For the text-containing cell, return its midpoint in [x, y] coordinate format. 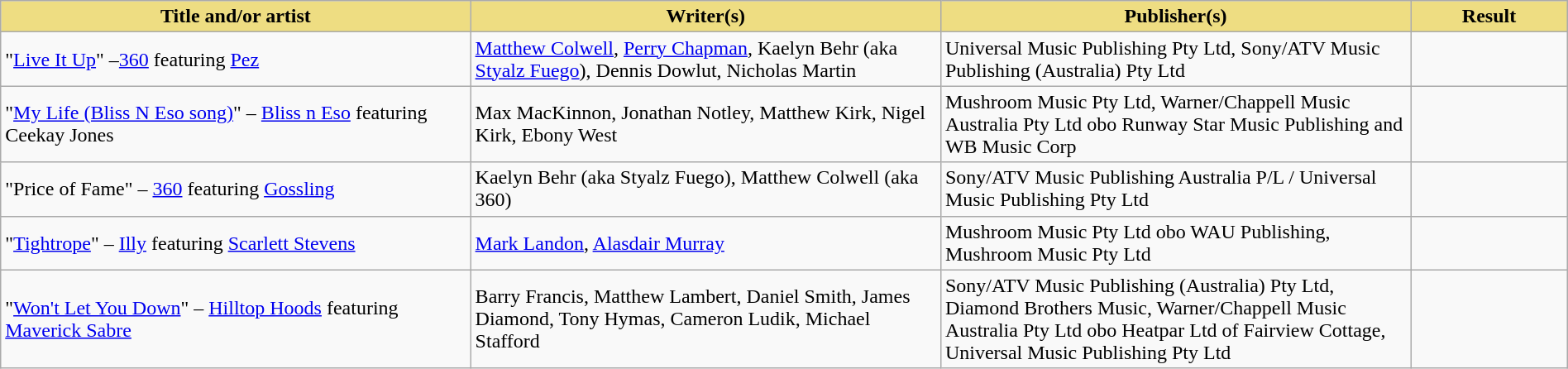
Publisher(s) [1175, 17]
"Price of Fame" – 360 featuring Gossling [236, 189]
Writer(s) [705, 17]
Max MacKinnon, Jonathan Notley, Matthew Kirk, Nigel Kirk, Ebony West [705, 124]
Universal Music Publishing Pty Ltd, Sony/ATV Music Publishing (Australia) Pty Ltd [1175, 60]
Sony/ATV Music Publishing Australia P/L / Universal Music Publishing Pty Ltd [1175, 189]
Mushroom Music Pty Ltd obo WAU Publishing, Mushroom Music Pty Ltd [1175, 243]
"My Life (Bliss N Eso song)" – Bliss n Eso featuring Ceekay Jones [236, 124]
"Tightrope" – Illy featuring Scarlett Stevens [236, 243]
"Won't Let You Down" – Hilltop Hoods featuring Maverick Sabre [236, 319]
Kaelyn Behr (aka Styalz Fuego), Matthew Colwell (aka 360) [705, 189]
Barry Francis, Matthew Lambert, Daniel Smith, James Diamond, Tony Hymas, Cameron Ludik, Michael Stafford [705, 319]
Matthew Colwell, Perry Chapman, Kaelyn Behr (aka Styalz Fuego), Dennis Dowlut, Nicholas Martin [705, 60]
"Live It Up" –360 featuring Pez [236, 60]
Mark Landon, Alasdair Murray [705, 243]
Mushroom Music Pty Ltd, Warner/Chappell Music Australia Pty Ltd obo Runway Star Music Publishing and WB Music Corp [1175, 124]
Title and/or artist [236, 17]
Result [1489, 17]
